Scan for the cell matching the given text and deliver its (X, Y) coordinate at center. 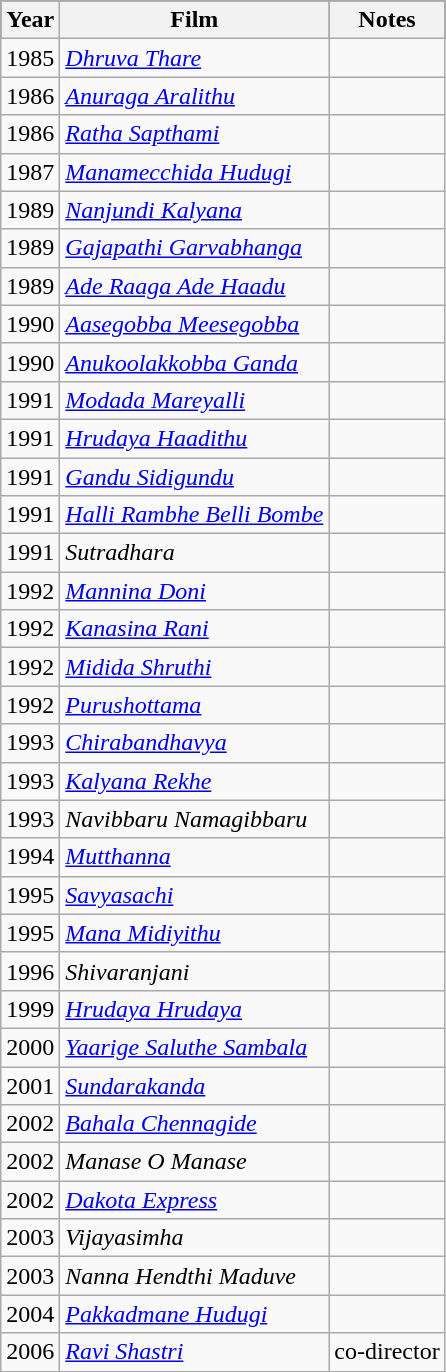
Navibbaru Namagibbaru (194, 819)
Aasegobba Meesegobba (194, 324)
Purushottama (194, 705)
Kalyana Rekhe (194, 781)
Dhruva Thare (194, 58)
Nanna Hendthi Maduve (194, 1276)
1985 (30, 58)
1994 (30, 857)
Pakkadmane Hudugi (194, 1314)
Sundarakanda (194, 1085)
Shivaranjani (194, 971)
Mutthanna (194, 857)
co-director (387, 1352)
Midida Shruthi (194, 667)
Bahala Chennagide (194, 1124)
Ratha Sapthami (194, 134)
Manamecchida Hudugi (194, 172)
Notes (387, 20)
Anuraga Aralithu (194, 96)
Ade Raaga Ade Haadu (194, 286)
2006 (30, 1352)
Yaarige Saluthe Sambala (194, 1047)
Halli Rambhe Belli Bombe (194, 515)
Vijayasimha (194, 1238)
Mannina Doni (194, 591)
1987 (30, 172)
2001 (30, 1085)
2004 (30, 1314)
Dakota Express (194, 1200)
Savyasachi (194, 895)
Hrudaya Hrudaya (194, 1009)
Hrudaya Haadithu (194, 438)
Year (30, 20)
Nanjundi Kalyana (194, 210)
Sutradhara (194, 553)
Ravi Shastri (194, 1352)
Chirabandhavya (194, 743)
1996 (30, 971)
Mana Midiyithu (194, 933)
Kanasina Rani (194, 629)
Film (194, 20)
Anukoolakkobba Ganda (194, 362)
Manase O Manase (194, 1162)
Modada Mareyalli (194, 400)
Gajapathi Garvabhanga (194, 248)
2000 (30, 1047)
1999 (30, 1009)
Gandu Sidigundu (194, 477)
